Search for the cell housing the specified text and yield its [X, Y] center coordinate. 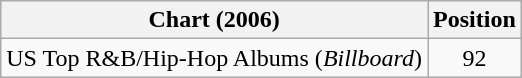
Position [475, 20]
Chart (2006) [214, 20]
92 [475, 58]
US Top R&B/Hip-Hop Albums (Billboard) [214, 58]
